Return the (X, Y) coordinate for the center point of the cell that contains the specified text.  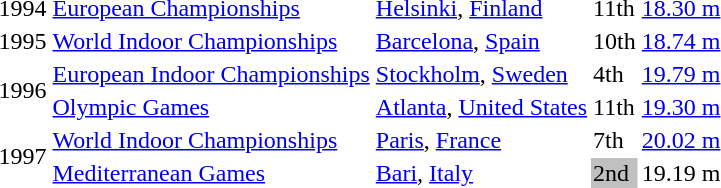
Mediterranean Games (211, 173)
7th (615, 140)
4th (615, 74)
Atlanta, United States (481, 107)
Barcelona, Spain (481, 41)
Olympic Games (211, 107)
10th (615, 41)
Paris, France (481, 140)
Bari, Italy (481, 173)
2nd (615, 173)
Stockholm, Sweden (481, 74)
European Indoor Championships (211, 74)
11th (615, 107)
